Extract the [X, Y] coordinate from the center of the cell holding the provided text.  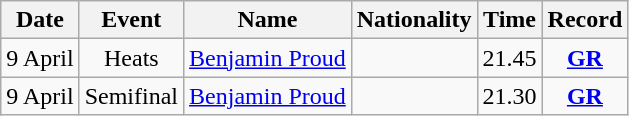
21.45 [510, 58]
Date [40, 20]
Record [585, 20]
Name [268, 20]
Nationality [414, 20]
Semifinal [131, 96]
21.30 [510, 96]
Time [510, 20]
Event [131, 20]
Heats [131, 58]
